Find where the given text appears and provide that cell's center as [X, Y] coordinate. 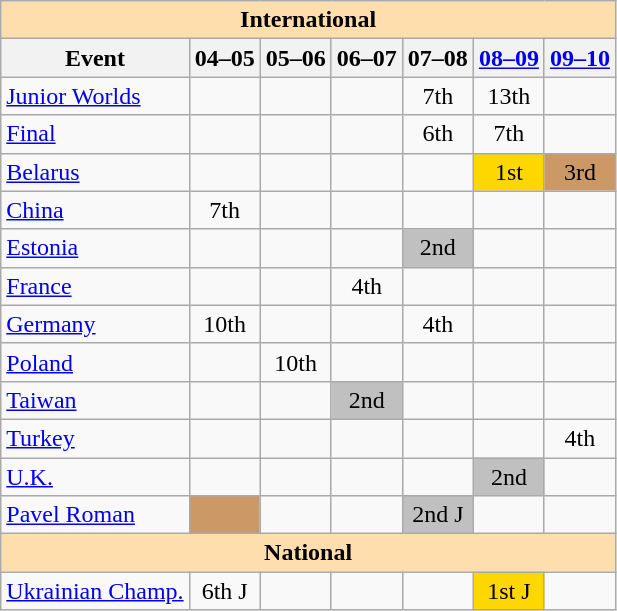
Belarus [95, 172]
2nd J [438, 515]
National [308, 553]
Poland [95, 362]
07–08 [438, 58]
Event [95, 58]
1st [508, 172]
China [95, 210]
France [95, 286]
Ukrainian Champ. [95, 591]
Junior Worlds [95, 96]
06–07 [366, 58]
13th [508, 96]
09–10 [580, 58]
Pavel Roman [95, 515]
05–06 [296, 58]
3rd [580, 172]
04–05 [224, 58]
6th [438, 134]
Final [95, 134]
Turkey [95, 438]
Estonia [95, 248]
08–09 [508, 58]
6th J [224, 591]
Taiwan [95, 400]
U.K. [95, 477]
Germany [95, 324]
1st J [508, 591]
International [308, 20]
